Return (x, y) of the center of cell containing provided text 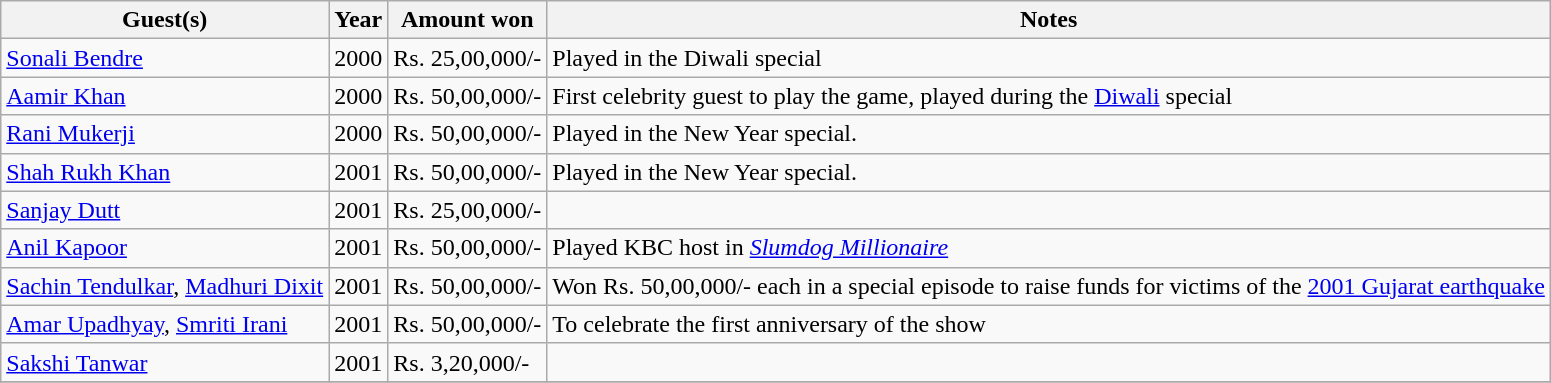
Anil Kapoor (165, 248)
Shah Rukh Khan (165, 172)
Year (358, 20)
Played KBC host in Slumdog Millionaire (1049, 248)
Rani Mukerji (165, 134)
Amar Upadhyay, Smriti Irani (165, 324)
Sonali Bendre (165, 58)
Aamir Khan (165, 96)
Notes (1049, 20)
First celebrity guest to play the game, played during the Diwali special (1049, 96)
Guest(s) (165, 20)
Won Rs. 50,00,000/- each in a special episode to raise funds for victims of the 2001 Gujarat earthquake (1049, 286)
Sanjay Dutt (165, 210)
Amount won (468, 20)
Sakshi Tanwar (165, 362)
Played in the Diwali special (1049, 58)
To celebrate the first anniversary of the show (1049, 324)
Rs. 3,20,000/- (468, 362)
Sachin Tendulkar, Madhuri Dixit (165, 286)
